Output the (X, Y) coordinate of the center of the cell containing the given text.  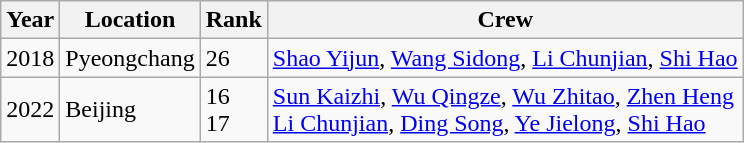
2022 (30, 110)
2018 (30, 58)
Pyeongchang (130, 58)
Crew (505, 20)
Sun Kaizhi, Wu Qingze, Wu Zhitao, Zhen HengLi Chunjian, Ding Song, Ye Jielong, Shi Hao (505, 110)
Beijing (130, 110)
Rank (234, 20)
Shao Yijun, Wang Sidong, Li Chunjian, Shi Hao (505, 58)
1617 (234, 110)
Location (130, 20)
26 (234, 58)
Year (30, 20)
